Identify which cell holds the provided text, then report its [X, Y] central coordinate. 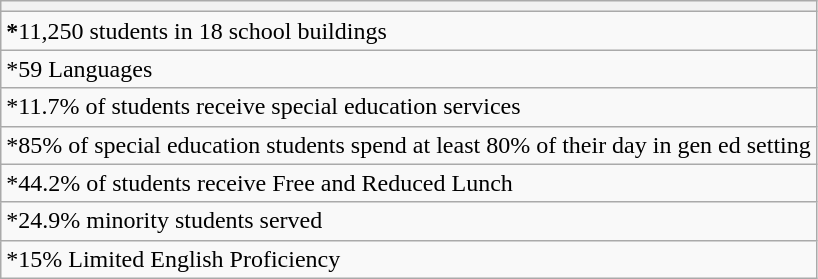
*11.7% of students receive special education services [409, 107]
*15% Limited English Proficiency [409, 259]
*59 Languages [409, 69]
*44.2% of students receive Free and Reduced Lunch [409, 183]
*11,250 students in 18 school buildings [409, 31]
*85% of special education students spend at least 80% of their day in gen ed setting [409, 145]
*24.9% minority students served [409, 221]
